Search for the cell housing the specified text and yield its [X, Y] center coordinate. 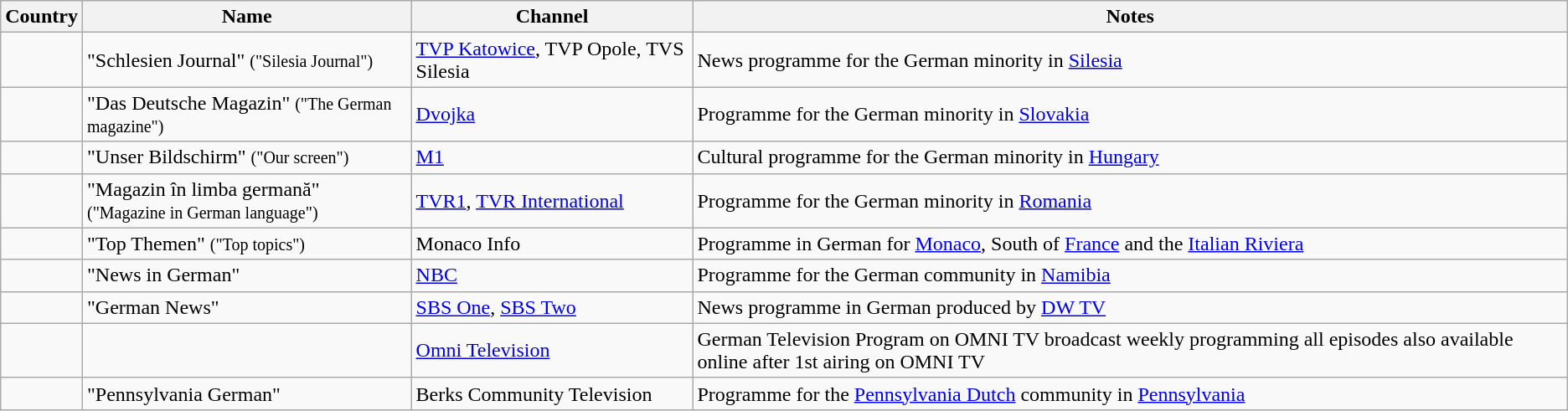
Programme in German for Monaco, South of France and the Italian Riviera [1130, 244]
"Schlesien Journal" ("Silesia Journal") [246, 60]
Channel [552, 17]
Monaco Info [552, 244]
German Television Program on OMNI TV broadcast weekly programming all episodes also available online after 1st airing on OMNI TV [1130, 350]
SBS One, SBS Two [552, 307]
"Unser Bildschirm" ("Our screen") [246, 157]
Programme for the German minority in Romania [1130, 201]
Name [246, 17]
News programme in German produced by DW TV [1130, 307]
"News in German" [246, 275]
"Pennsylvania German" [246, 393]
"Das Deutsche Magazin" ("The German magazine") [246, 114]
"Top Themen" ("Top topics") [246, 244]
Omni Television [552, 350]
Programme for the German community in Namibia [1130, 275]
"German News" [246, 307]
Notes [1130, 17]
M1 [552, 157]
Country [42, 17]
"Magazin în limba germană" ("Magazine in German language") [246, 201]
TVP Katowice, TVP Opole, TVS Silesia [552, 60]
Programme for the Pennsylvania Dutch community in Pennsylvania [1130, 393]
TVR1, TVR International [552, 201]
Dvojka [552, 114]
NBC [552, 275]
Cultural programme for the German minority in Hungary [1130, 157]
Berks Community Television [552, 393]
Programme for the German minority in Slovakia [1130, 114]
News programme for the German minority in Silesia [1130, 60]
